Pinpoint the cell where the given text exists, returning its (X, Y) midpoint coordinate. 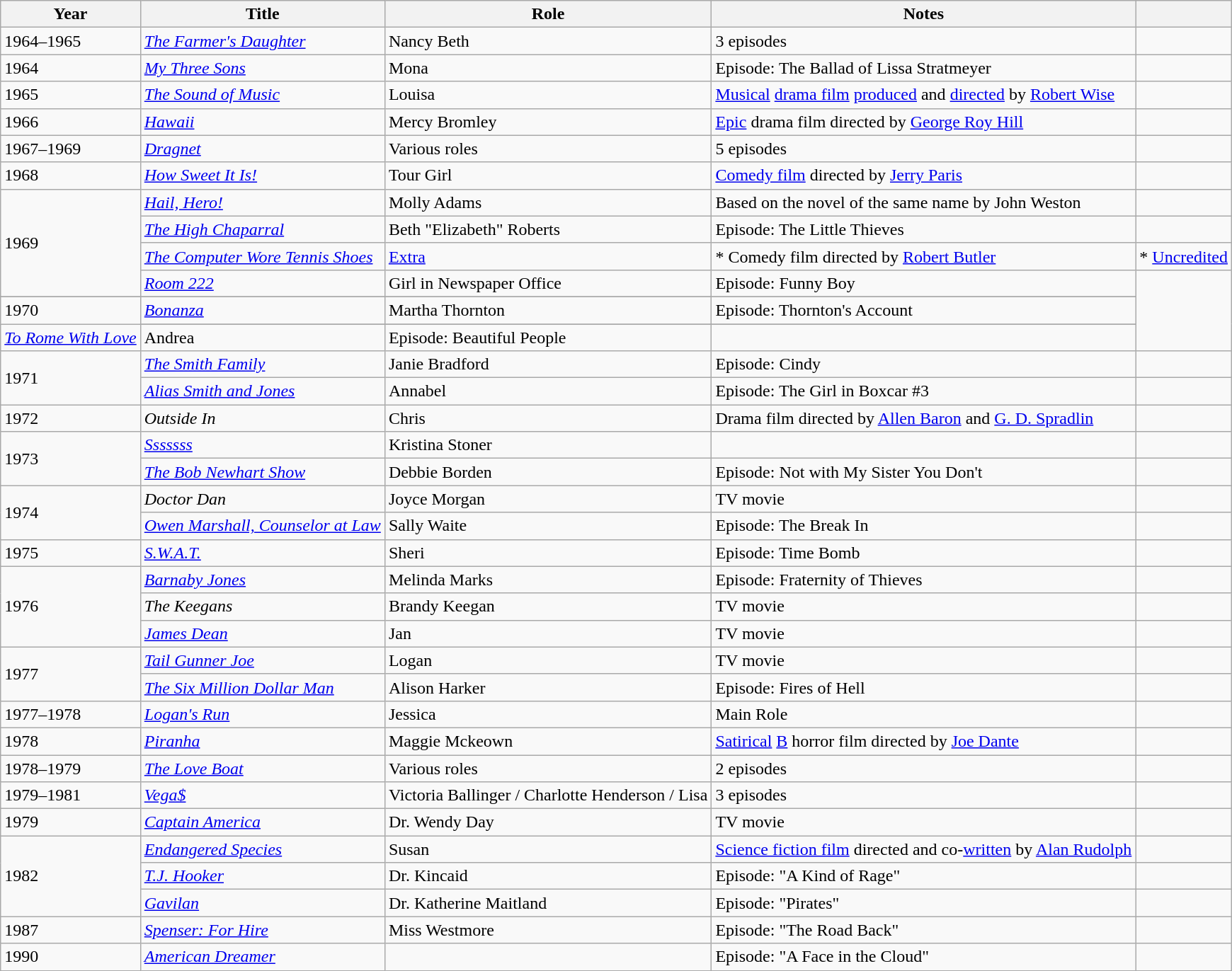
To Rome With Love (71, 338)
* Uncredited (1184, 256)
The Smith Family (262, 364)
Janie Bradford (548, 364)
Hawaii (262, 122)
Molly Adams (548, 202)
Tour Girl (548, 176)
Main Role (923, 714)
1968 (71, 176)
Drama film directed by Allen Baron and G. D. Spradlin (923, 418)
1978–1979 (71, 768)
Epic drama film directed by George Roy Hill (923, 122)
Year (71, 14)
Debbie Borden (548, 472)
Episode: Cindy (923, 364)
The Six Million Dollar Man (262, 687)
Mercy Bromley (548, 122)
Maggie Mckeown (548, 741)
The Keegans (262, 607)
1990 (71, 957)
1978 (71, 741)
The Bob Newhart Show (262, 472)
1982 (71, 876)
Piranha (262, 741)
Satirical B horror film directed by Joe Dante (923, 741)
Musical drama film produced and directed by Robert Wise (923, 95)
1966 (71, 122)
Outside In (262, 418)
The High Chaparral (262, 229)
1987 (71, 930)
Owen Marshall, Counselor at Law (262, 526)
The Computer Wore Tennis Shoes (262, 256)
James Dean (262, 633)
Episode: Beautiful People (548, 338)
Title (262, 14)
The Love Boat (262, 768)
Notes (923, 14)
American Dreamer (262, 957)
Brandy Keegan (548, 607)
S.W.A.T. (262, 553)
Hail, Hero! (262, 202)
Miss Westmore (548, 930)
Dr. Wendy Day (548, 822)
Role (548, 14)
Episode: The Break In (923, 526)
Alison Harker (548, 687)
The Farmer's Daughter (262, 41)
1964 (71, 68)
Susan (548, 849)
Science fiction film directed and co-written by Alan Rudolph (923, 849)
Endangered Species (262, 849)
Louisa (548, 95)
Jan (548, 633)
Alias Smith and Jones (262, 391)
Sheri (548, 553)
Episode: Fraternity of Thieves (923, 580)
Girl in Newspaper Office (548, 283)
Gavilan (262, 903)
Dr. Kincaid (548, 876)
Victoria Ballinger / Charlotte Henderson / Lisa (548, 795)
Episode: Not with My Sister You Don't (923, 472)
1970 (71, 310)
1964–1965 (71, 41)
Episode: "The Road Back" (923, 930)
Logan's Run (262, 714)
1977 (71, 674)
Episode: "A Face in the Cloud" (923, 957)
1979–1981 (71, 795)
1975 (71, 553)
Captain America (262, 822)
Dr. Katherine Maitland (548, 903)
1976 (71, 607)
Nancy Beth (548, 41)
Episode: Thornton's Account (923, 310)
Barnaby Jones (262, 580)
1969 (71, 243)
Jessica (548, 714)
Dragnet (262, 149)
Joyce Morgan (548, 499)
1972 (71, 418)
Annabel (548, 391)
Sssssss (262, 445)
Mona (548, 68)
Episode: The Girl in Boxcar #3 (923, 391)
Episode: "A Kind of Rage" (923, 876)
Logan (548, 660)
Episode: Time Bomb (923, 553)
* Comedy film directed by Robert Butler (923, 256)
Spenser: For Hire (262, 930)
Melinda Marks (548, 580)
2 episodes (923, 768)
Bonanza (262, 310)
Comedy film directed by Jerry Paris (923, 176)
Episode: Funny Boy (923, 283)
Chris (548, 418)
1973 (71, 459)
Doctor Dan (262, 499)
Episode: The Little Thieves (923, 229)
Episode: The Ballad of Lissa Stratmeyer (923, 68)
Martha Thornton (548, 310)
1967–1969 (71, 149)
Room 222 (262, 283)
5 episodes (923, 149)
Episode: Fires of Hell (923, 687)
Beth "Elizabeth" Roberts (548, 229)
How Sweet It Is! (262, 176)
The Sound of Music (262, 95)
My Three Sons (262, 68)
Kristina Stoner (548, 445)
Tail Gunner Joe (262, 660)
1971 (71, 378)
1965 (71, 95)
Based on the novel of the same name by John Weston (923, 202)
Vega$ (262, 795)
1979 (71, 822)
1974 (71, 512)
Andrea (262, 338)
Extra (548, 256)
1977–1978 (71, 714)
Sally Waite (548, 526)
T.J. Hooker (262, 876)
Episode: "Pirates" (923, 903)
